Provide the (X, Y) coordinate of the cell's center where the given text is located.  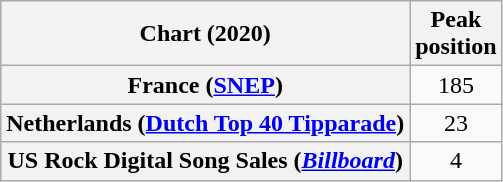
Chart (2020) (206, 34)
4 (456, 161)
23 (456, 123)
US Rock Digital Song Sales (Billboard) (206, 161)
Netherlands (Dutch Top 40 Tipparade) (206, 123)
France (SNEP) (206, 85)
185 (456, 85)
Peakposition (456, 34)
